Output the [X, Y] coordinate of the center of the cell containing the given text.  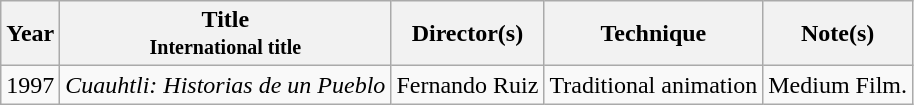
Note(s) [838, 34]
1997 [30, 85]
Traditional animation [654, 85]
TitleInternational title [226, 34]
Director(s) [468, 34]
Cuauhtli: Historias de un Pueblo [226, 85]
Technique [654, 34]
Year [30, 34]
Fernando Ruiz [468, 85]
Medium Film. [838, 85]
